Find where the given text appears and provide that cell's center as [x, y] coordinate. 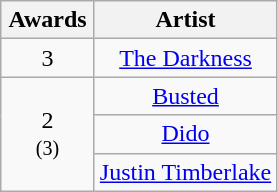
3 [48, 58]
Awards [48, 20]
Artist [185, 20]
The Darkness [185, 58]
Dido [185, 134]
Busted [185, 96]
2(3) [48, 134]
Justin Timberlake [185, 172]
